For the text-containing cell, return its midpoint in (X, Y) coordinate format. 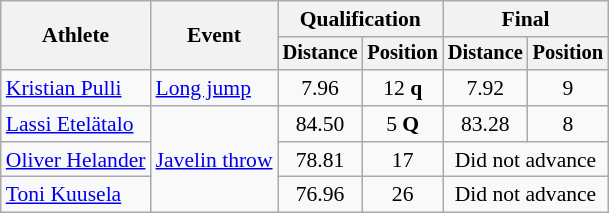
83.28 (486, 124)
8 (568, 124)
12 q (402, 88)
5 Q (402, 124)
26 (402, 195)
7.96 (320, 88)
7.92 (486, 88)
9 (568, 88)
Lassi Etelätalo (76, 124)
Kristian Pulli (76, 88)
84.50 (320, 124)
Athlete (76, 36)
17 (402, 160)
Javelin throw (214, 160)
Final (526, 19)
78.81 (320, 160)
Toni Kuusela (76, 195)
Qualification (360, 19)
Long jump (214, 88)
Oliver Helander (76, 160)
Event (214, 36)
76.96 (320, 195)
